Provide the [x, y] coordinate of the cell's center where the given text is located.  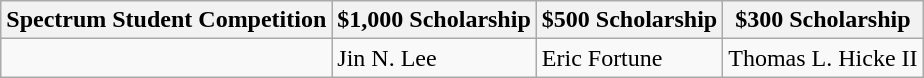
$1,000 Scholarship [434, 20]
Thomas L. Hicke II [823, 58]
Eric Fortune [629, 58]
Jin N. Lee [434, 58]
$500 Scholarship [629, 20]
$300 Scholarship [823, 20]
Spectrum Student Competition [166, 20]
